Scan for the cell matching the given text and deliver its [X, Y] coordinate at center. 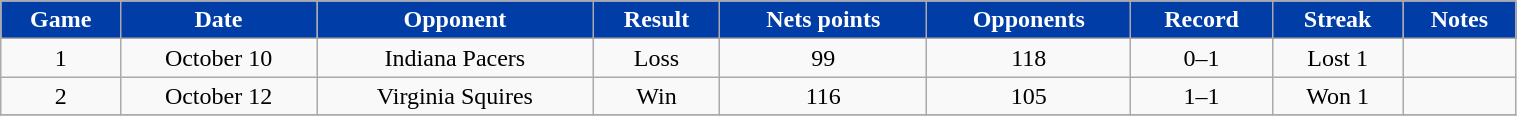
Indiana Pacers [454, 58]
Virginia Squires [454, 96]
118 [1029, 58]
Loss [656, 58]
Date [219, 20]
Notes [1460, 20]
105 [1029, 96]
116 [824, 96]
Streak [1338, 20]
Won 1 [1338, 96]
October 10 [219, 58]
Win [656, 96]
0–1 [1202, 58]
Opponent [454, 20]
Record [1202, 20]
1–1 [1202, 96]
October 12 [219, 96]
2 [61, 96]
Game [61, 20]
99 [824, 58]
Opponents [1029, 20]
Nets points [824, 20]
1 [61, 58]
Result [656, 20]
Lost 1 [1338, 58]
